Search for the cell housing the specified text and yield its (X, Y) center coordinate. 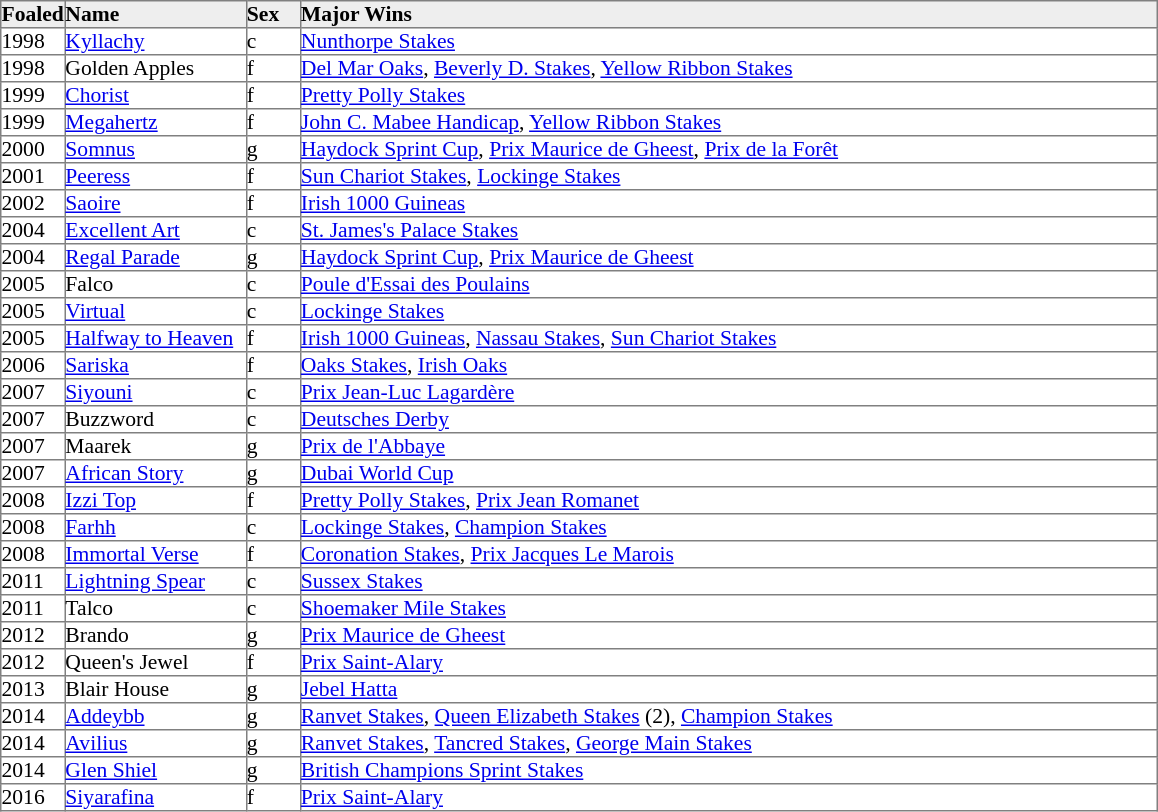
Buzzword (156, 420)
Queen's Jewel (156, 662)
Pretty Polly Stakes, Prix Jean Romanet (728, 500)
Glen Shiel (156, 770)
Siyouni (156, 392)
Addeybb (156, 716)
Peeress (156, 176)
2000 (33, 150)
African Story (156, 474)
Chorist (156, 96)
Sex (273, 14)
Oaks Stakes, Irish Oaks (728, 366)
Irish 1000 Guineas, Nassau Stakes, Sun Chariot Stakes (728, 338)
Avilius (156, 744)
St. James's Palace Stakes (728, 230)
2002 (33, 204)
Immortal Verse (156, 554)
Brando (156, 636)
Maarek (156, 446)
Ranvet Stakes, Tancred Stakes, George Main Stakes (728, 744)
Coronation Stakes, Prix Jacques Le Marois (728, 554)
Farhh (156, 528)
Poule d'Essai des Poulains (728, 284)
Blair House (156, 690)
Excellent Art (156, 230)
Sussex Stakes (728, 582)
Golden Apples (156, 68)
Prix Jean-Luc Lagardère (728, 392)
Sun Chariot Stakes, Lockinge Stakes (728, 176)
Foaled (33, 14)
Ranvet Stakes, Queen Elizabeth Stakes (2), Champion Stakes (728, 716)
Nunthorpe Stakes (728, 42)
Major Wins (728, 14)
2006 (33, 366)
Kyllachy (156, 42)
Dubai World Cup (728, 474)
Prix Maurice de Gheest (728, 636)
Izzi Top (156, 500)
Halfway to Heaven (156, 338)
Lockinge Stakes, Champion Stakes (728, 528)
2001 (33, 176)
Name (156, 14)
Lightning Spear (156, 582)
Prix de l'Abbaye (728, 446)
Del Mar Oaks, Beverly D. Stakes, Yellow Ribbon Stakes (728, 68)
Saoire (156, 204)
Sariska (156, 366)
Jebel Hatta (728, 690)
Virtual (156, 312)
British Champions Sprint Stakes (728, 770)
Lockinge Stakes (728, 312)
Regal Parade (156, 258)
2013 (33, 690)
Megahertz (156, 122)
2016 (33, 798)
Haydock Sprint Cup, Prix Maurice de Gheest, Prix de la Forêt (728, 150)
Talco (156, 608)
Falco (156, 284)
John C. Mabee Handicap, Yellow Ribbon Stakes (728, 122)
Shoemaker Mile Stakes (728, 608)
Somnus (156, 150)
Irish 1000 Guineas (728, 204)
Deutsches Derby (728, 420)
Haydock Sprint Cup, Prix Maurice de Gheest (728, 258)
Siyarafina (156, 798)
Pretty Polly Stakes (728, 96)
